From the cell containing the given text, extract its center point as (X, Y) coordinate. 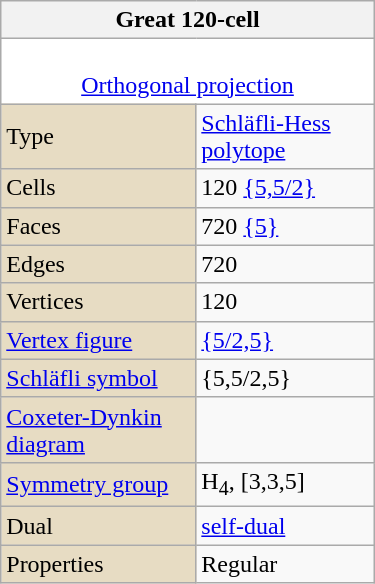
Vertex figure (98, 340)
720 {5} (285, 226)
{5,5/2,5} (285, 378)
Symmetry group (98, 484)
Regular (285, 564)
Type (98, 136)
Schläfli symbol (98, 378)
Coxeter-Dynkin diagram (98, 430)
120 {5,5/2} (285, 188)
Cells (98, 188)
Dual (98, 526)
Faces (98, 226)
Great 120-cell (188, 20)
{5/2,5} (285, 340)
self-dual (285, 526)
Properties (98, 564)
Edges (98, 264)
Orthogonal projection (188, 72)
720 (285, 264)
Vertices (98, 302)
H4, [3,3,5] (285, 484)
Schläfli-Hess polytope (285, 136)
120 (285, 302)
